Return the (X, Y) coordinate for the center point of the cell that contains the specified text.  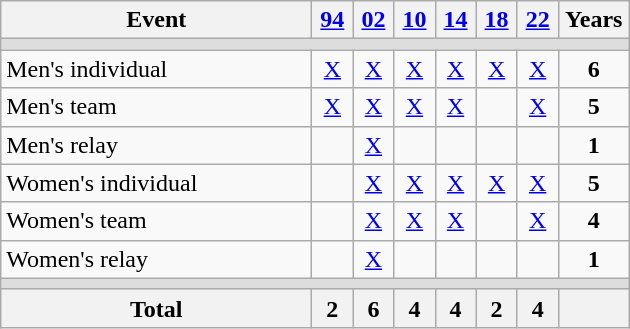
22 (538, 20)
Women's team (156, 221)
Women's individual (156, 183)
Men's individual (156, 69)
Men's relay (156, 145)
94 (332, 20)
18 (496, 20)
Total (156, 308)
Years (594, 20)
Men's team (156, 107)
02 (374, 20)
Event (156, 20)
10 (414, 20)
Women's relay (156, 259)
14 (456, 20)
